For the text-containing cell, return its midpoint in (X, Y) coordinate format. 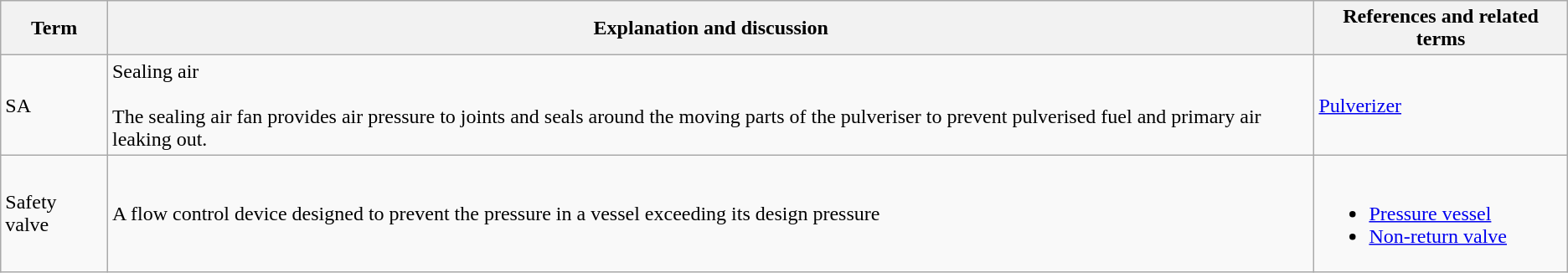
SA (54, 106)
References and related terms (1441, 28)
Pulverizer (1441, 106)
Pressure vesselNon-return valve (1441, 214)
Explanation and discussion (710, 28)
Term (54, 28)
Safety valve (54, 214)
A flow control device designed to prevent the pressure in a vessel exceeding its design pressure (710, 214)
